Provide the (x, y) coordinate of the cell's center where the given text is located.  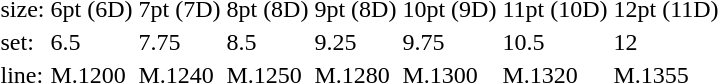
6.5 (92, 42)
7.75 (180, 42)
8.5 (268, 42)
9.25 (356, 42)
9.75 (450, 42)
10.5 (555, 42)
